For the text-containing cell, return its midpoint in (x, y) coordinate format. 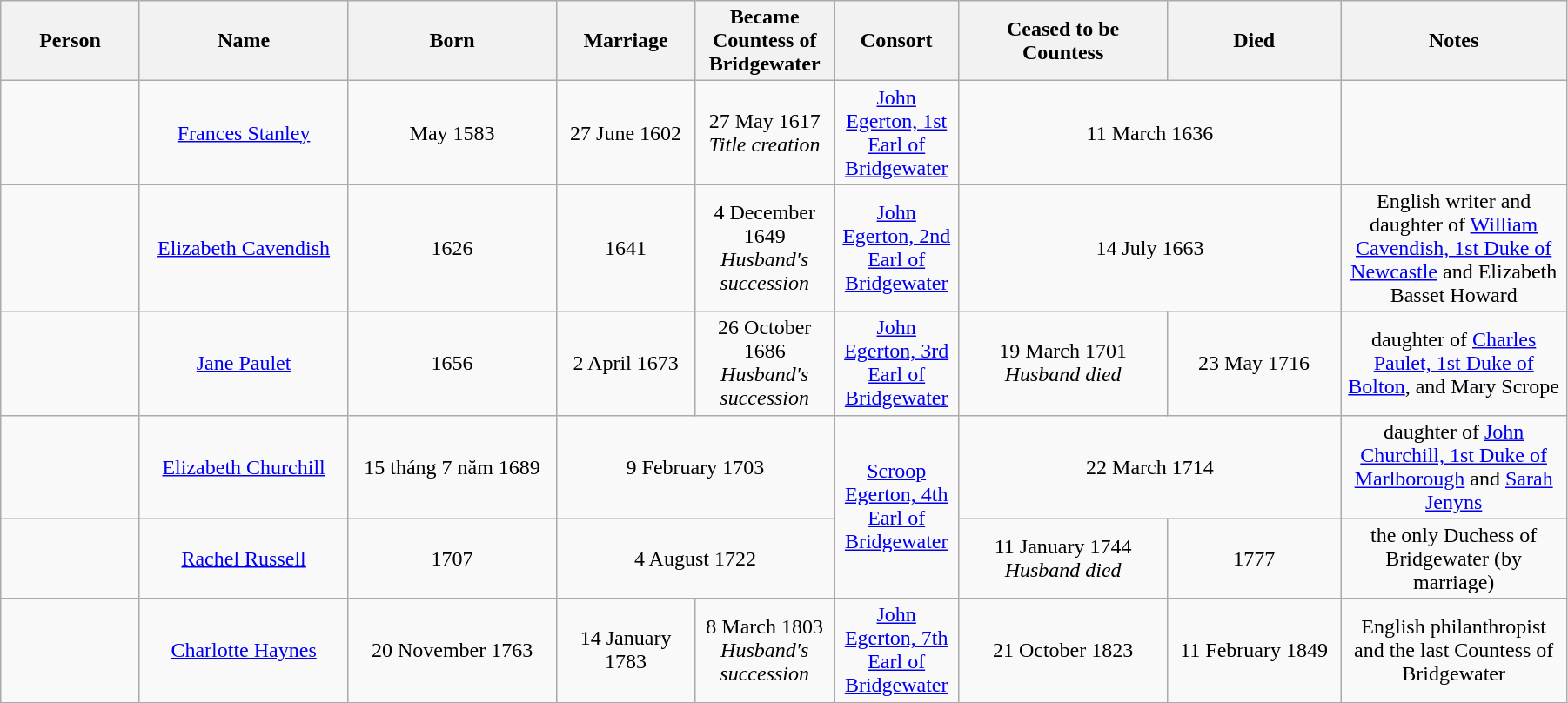
John Egerton, 2nd Earl of Bridgewater (896, 248)
20 November 1763 (452, 651)
Jane Paulet (244, 364)
8 March 1803 Husband's succession (765, 651)
John Egerton, 1st Earl of Bridgewater (896, 132)
11 March 1636 (1150, 132)
English philanthropist and the last Countess of Bridgewater (1454, 651)
1656 (452, 364)
English writer and daughter of William Cavendish, 1st Duke of Newcastle and Elizabeth Basset Howard (1454, 248)
9 February 1703 (694, 466)
4 August 1722 (694, 559)
14 January 1783 (626, 651)
14 July 1663 (1150, 248)
Rachel Russell (244, 559)
Ceased to be Countess (1063, 41)
daughter of Charles Paulet, 1st Duke of Bolton, and Mary Scrope (1454, 364)
21 October 1823 (1063, 651)
2 April 1673 (626, 364)
11 January 1744 Husband died (1063, 559)
Elizabeth Cavendish (244, 248)
the only Duchess of Bridgewater (by marriage) (1454, 559)
John Egerton, 3rd Earl of Bridgewater (896, 364)
11 February 1849 (1254, 651)
Died (1254, 41)
Born (452, 41)
Marriage (626, 41)
Became Countess of Bridgewater (765, 41)
26 October 1686 Husband's succession (765, 364)
Consort (896, 41)
1641 (626, 248)
1707 (452, 559)
1777 (1254, 559)
Notes (1454, 41)
27 May 1617 Title creation (765, 132)
Frances Stanley (244, 132)
John Egerton, 7th Earl of Bridgewater (896, 651)
23 May 1716 (1254, 364)
Elizabeth Churchill (244, 466)
daughter of John Churchill, 1st Duke of Marlborough and Sarah Jenyns (1454, 466)
Charlotte Haynes (244, 651)
May 1583 (452, 132)
22 March 1714 (1150, 466)
Scroop Egerton, 4th Earl of Bridgewater (896, 506)
19 March 1701 Husband died (1063, 364)
4 December 1649 Husband's succession (765, 248)
1626 (452, 248)
15 tháng 7 năm 1689 (452, 466)
Name (244, 41)
27 June 1602 (626, 132)
Person (70, 41)
